Output the [x, y] coordinate of the center of the cell containing the given text.  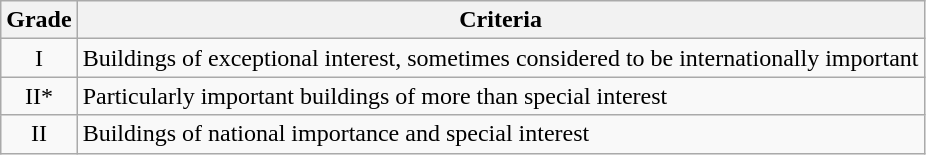
Buildings of exceptional interest, sometimes considered to be internationally important [500, 58]
Criteria [500, 20]
Grade [39, 20]
Particularly important buildings of more than special interest [500, 96]
II [39, 134]
Buildings of national importance and special interest [500, 134]
I [39, 58]
II* [39, 96]
